Return the (X, Y) coordinate for the center point of the cell that contains the specified text.  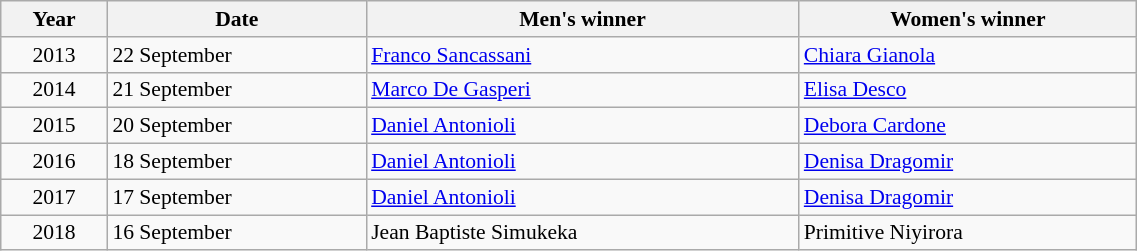
Franco Sancassani (582, 55)
18 September (236, 162)
Primitive Niyirora (968, 233)
Year (54, 19)
22 September (236, 55)
17 September (236, 197)
2018 (54, 233)
Debora Cardone (968, 126)
2016 (54, 162)
Marco De Gasperi (582, 90)
20 September (236, 126)
Chiara Gianola (968, 55)
Women's winner (968, 19)
2017 (54, 197)
2014 (54, 90)
Elisa Desco (968, 90)
2013 (54, 55)
Date (236, 19)
Men's winner (582, 19)
Jean Baptiste Simukeka (582, 233)
16 September (236, 233)
2015 (54, 126)
21 September (236, 90)
